Pinpoint the cell where the given text exists, returning its (X, Y) midpoint coordinate. 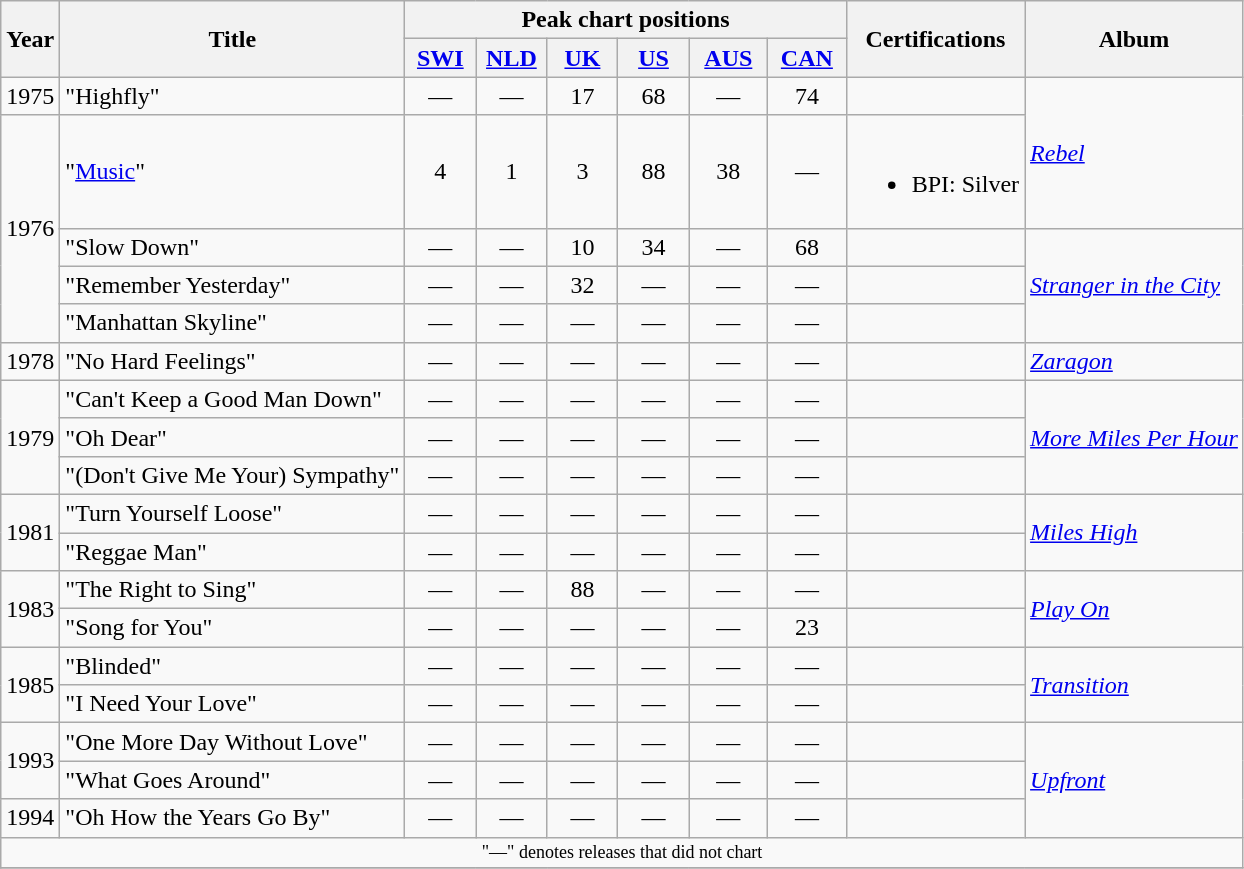
Certifications (935, 39)
"Slow Down" (232, 247)
Title (232, 39)
34 (654, 247)
"Oh How the Years Go By" (232, 818)
"The Right to Sing" (232, 590)
"Manhattan Skyline" (232, 323)
"Can't Keep a Good Man Down" (232, 399)
1981 (30, 532)
"Remember Yesterday" (232, 285)
Upfront (1134, 780)
Album (1134, 39)
Zaragon (1134, 361)
3 (582, 172)
23 (808, 628)
4 (440, 172)
1979 (30, 437)
Play On (1134, 609)
"Reggae Man" (232, 551)
Miles High (1134, 532)
"(Don't Give Me Your) Sympathy" (232, 475)
Rebel (1134, 152)
"Music" (232, 172)
1978 (30, 361)
1975 (30, 96)
"No Hard Feelings" (232, 361)
BPI: Silver (935, 172)
Year (30, 39)
Stranger in the City (1134, 285)
1993 (30, 761)
17 (582, 96)
32 (582, 285)
1976 (30, 228)
US (654, 58)
1983 (30, 609)
NLD (512, 58)
AUS (728, 58)
More Miles Per Hour (1134, 437)
"Oh Dear" (232, 437)
"One More Day Without Love" (232, 742)
74 (808, 96)
"Highfly" (232, 96)
"Song for You" (232, 628)
10 (582, 247)
"I Need Your Love" (232, 704)
"Turn Yourself Loose" (232, 513)
1 (512, 172)
"Blinded" (232, 666)
CAN (808, 58)
Transition (1134, 685)
"What Goes Around" (232, 780)
"—" denotes releases that did not chart (622, 852)
38 (728, 172)
1985 (30, 685)
UK (582, 58)
1994 (30, 818)
SWI (440, 58)
Peak chart positions (626, 20)
